Provide the (x, y) coordinate of the cell's center where the given text is located.  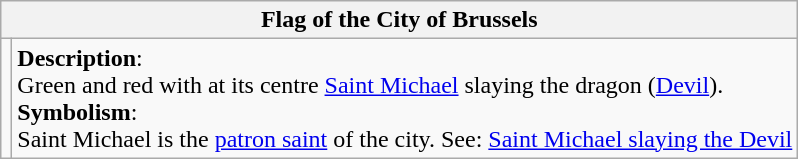
Flag of the City of Brussels (400, 20)
